Output the [X, Y] coordinate of the center of the cell containing the given text.  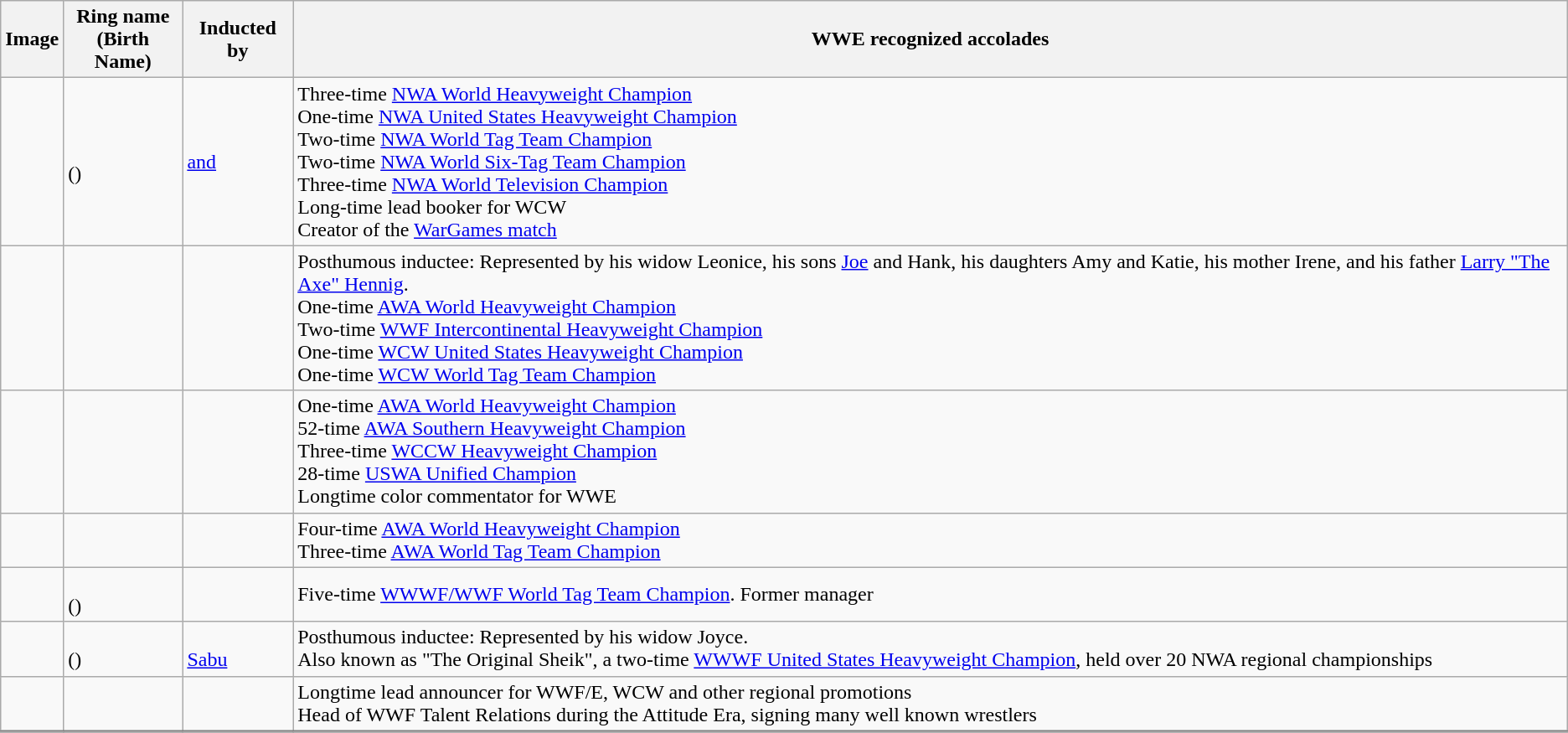
Inducted by [238, 39]
WWE recognized accolades [931, 39]
Five-time WWWF/WWF World Tag Team Champion. Former manager [931, 595]
Sabu [238, 648]
and [238, 162]
Four-time AWA World Heavyweight ChampionThree-time AWA World Tag Team Champion [931, 539]
Image [32, 39]
Ring name(Birth Name) [123, 39]
